Search for the cell housing the specified text and yield its [x, y] center coordinate. 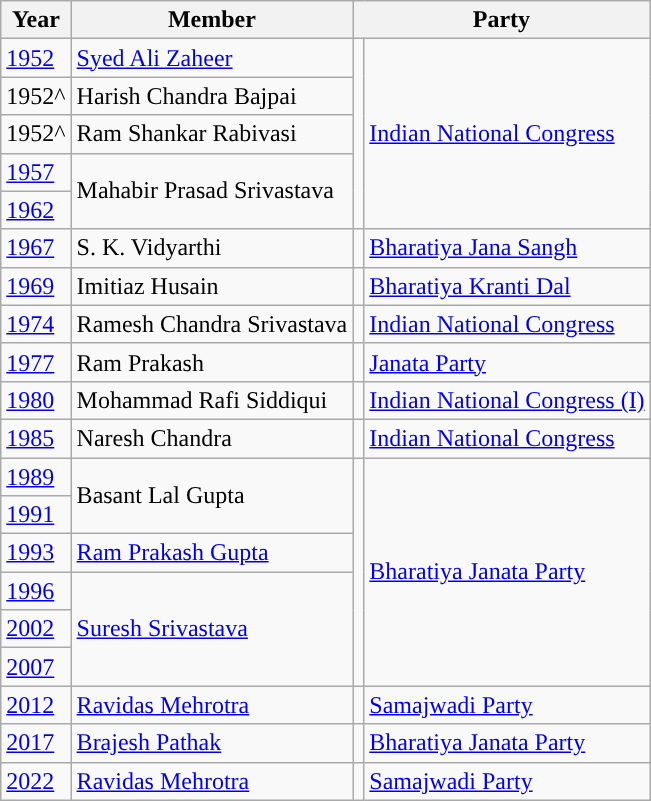
Member [212, 20]
Mahabir Prasad Srivastava [212, 191]
1967 [36, 248]
Bharatiya Kranti Dal [507, 286]
1991 [36, 515]
Basant Lal Gupta [212, 496]
1985 [36, 438]
Ram Shankar Rabivasi [212, 134]
Harish Chandra Bajpai [212, 96]
Naresh Chandra [212, 438]
1957 [36, 172]
Bharatiya Jana Sangh [507, 248]
1996 [36, 591]
Brajesh Pathak [212, 743]
1952 [36, 58]
Imitiaz Husain [212, 286]
1974 [36, 324]
Syed Ali Zaheer [212, 58]
1962 [36, 210]
1993 [36, 553]
2022 [36, 781]
1969 [36, 286]
Suresh Srivastava [212, 629]
1977 [36, 362]
Mohammad Rafi Siddiqui [212, 400]
Ram Prakash [212, 362]
2017 [36, 743]
S. K. Vidyarthi [212, 248]
Ramesh Chandra Srivastava [212, 324]
2002 [36, 629]
1980 [36, 400]
Ram Prakash Gupta [212, 553]
1989 [36, 477]
Party [502, 20]
Indian National Congress (I) [507, 400]
2012 [36, 705]
Year [36, 20]
2007 [36, 667]
Janata Party [507, 362]
